Detect which cell encompasses the target text, then output its (x, y) center coordinate. 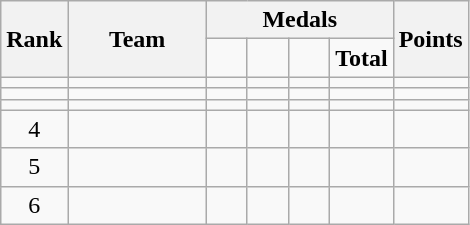
Medals (300, 20)
4 (34, 129)
Total (362, 58)
Points (430, 39)
Rank (34, 39)
Team (138, 39)
5 (34, 167)
6 (34, 205)
